Return (x, y) of the center of cell containing provided text 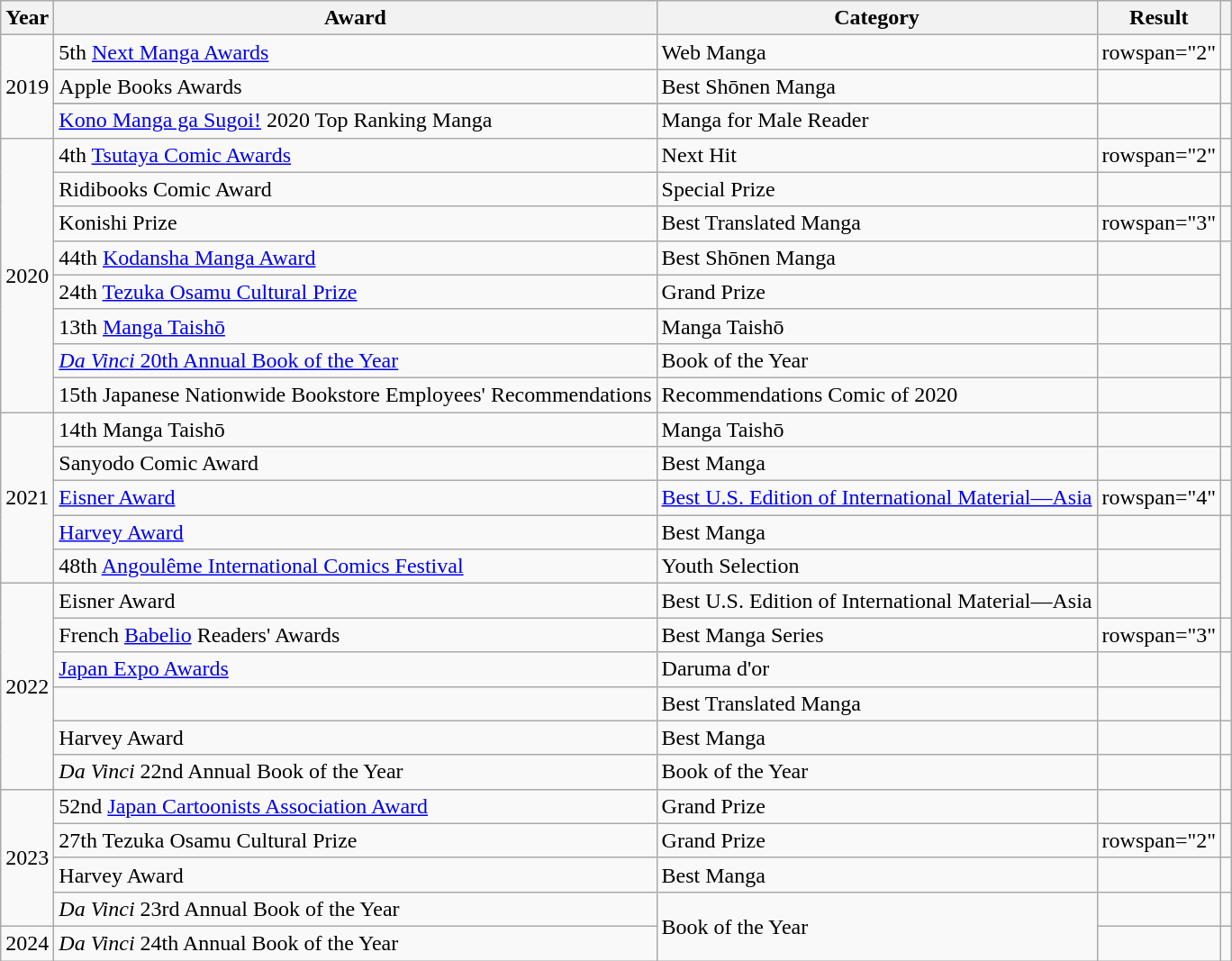
27th Tezuka Osamu Cultural Prize (355, 840)
24th Tezuka Osamu Cultural Prize (355, 292)
2020 (27, 275)
Sanyodo Comic Award (355, 464)
5th Next Manga Awards (355, 52)
Japan Expo Awards (355, 669)
Best Manga Series (877, 635)
2021 (27, 498)
Special Prize (877, 189)
Da Vinci 22nd Annual Book of the Year (355, 772)
Award (355, 18)
Year (27, 18)
French Babelio Readers' Awards (355, 635)
Apple Books Awards (355, 86)
Manga for Male Reader (877, 121)
Konishi Prize (355, 223)
Recommendations Comic of 2020 (877, 394)
2023 (27, 857)
Da Vinci 23rd Annual Book of the Year (355, 909)
Next Hit (877, 155)
Result (1159, 18)
14th Manga Taishō (355, 430)
Category (877, 18)
2022 (27, 686)
Daruma d'or (877, 669)
Da Vinci 24th Annual Book of the Year (355, 943)
52nd Japan Cartoonists Association Award (355, 806)
Web Manga (877, 52)
Da Vinci 20th Annual Book of the Year (355, 360)
15th Japanese Nationwide Bookstore Employees' Recommendations (355, 394)
13th Manga Taishō (355, 326)
Ridibooks Comic Award (355, 189)
44th Kodansha Manga Award (355, 258)
2019 (27, 86)
Kono Manga ga Sugoi! 2020 Top Ranking Manga (355, 121)
4th Tsutaya Comic Awards (355, 155)
2024 (27, 943)
48th Angoulême International Comics Festival (355, 567)
rowspan="4" (1159, 498)
Youth Selection (877, 567)
